Find where the given text appears and provide that cell's center as (x, y) coordinate. 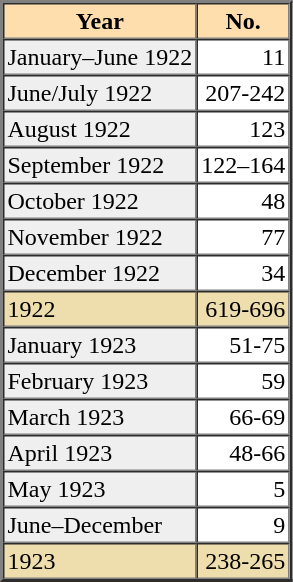
No. (244, 21)
January–June 1922 (100, 57)
48-66 (244, 453)
66-69 (244, 417)
619-696 (244, 309)
59 (244, 381)
5 (244, 489)
August 1922 (100, 129)
77 (244, 237)
September 1922 (100, 165)
Year (100, 21)
34 (244, 273)
October 1922 (100, 201)
1923 (100, 561)
December 1922 (100, 273)
48 (244, 201)
51-75 (244, 345)
9 (244, 525)
122–164 (244, 165)
June/July 1922 (100, 93)
November 1922 (100, 237)
February 1923 (100, 381)
238-265 (244, 561)
May 1923 (100, 489)
January 1923 (100, 345)
123 (244, 129)
207-242 (244, 93)
1922 (100, 309)
March 1923 (100, 417)
June–December (100, 525)
April 1923 (100, 453)
11 (244, 57)
